Output the [X, Y] coordinate of the center of the cell containing the given text.  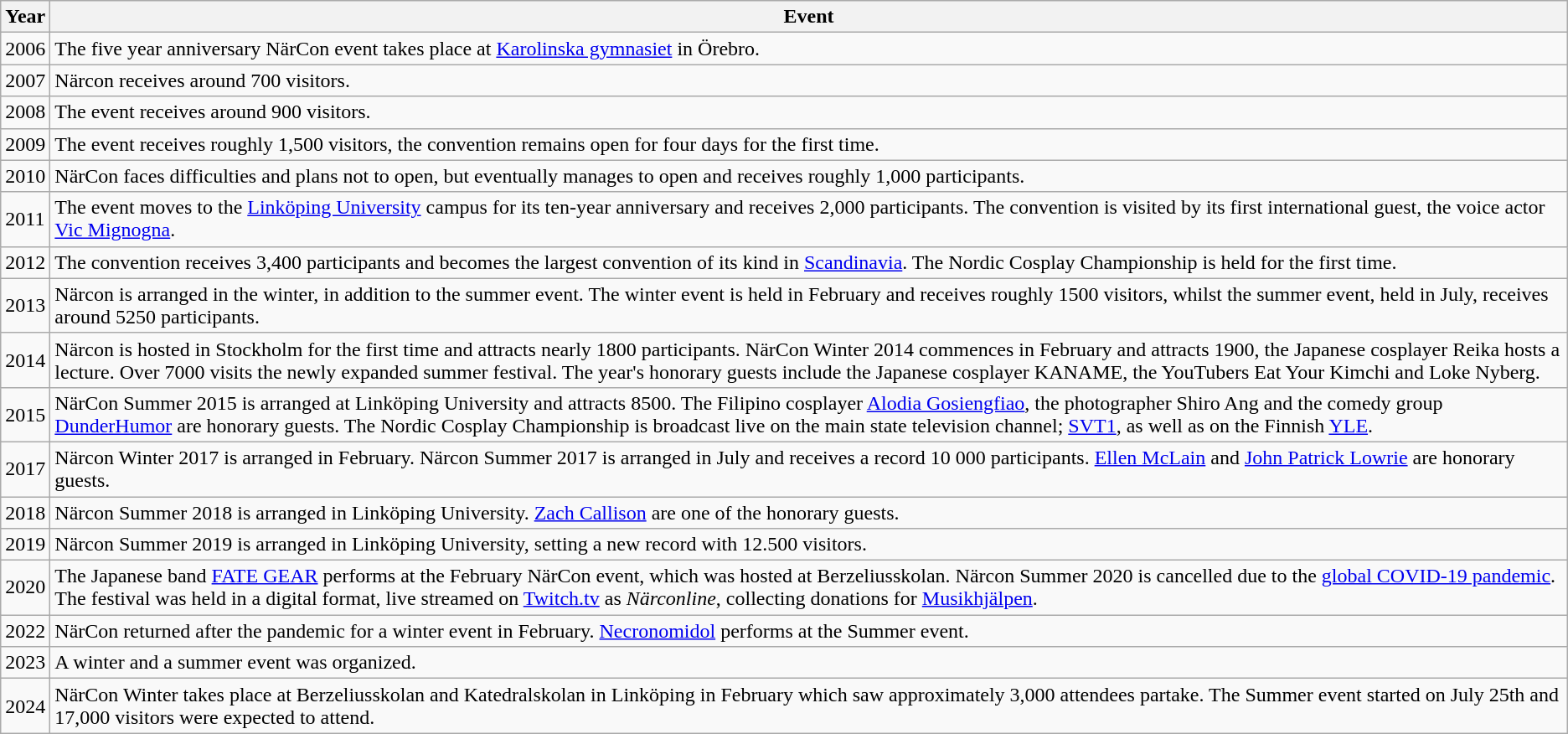
2014 [25, 360]
2006 [25, 49]
2007 [25, 80]
Event [809, 17]
The event receives roughly 1,500 visitors, the convention remains open for four days for the first time. [809, 144]
2015 [25, 414]
2024 [25, 706]
Year [25, 17]
Närcon Summer 2018 is arranged in Linköping University. Zach Callison are one of the honorary guests. [809, 512]
2010 [25, 176]
A winter and a summer event was organized. [809, 663]
2018 [25, 512]
2013 [25, 305]
NärCon returned after the pandemic for a winter event in February. Necronomidol performs at the Summer event. [809, 631]
2009 [25, 144]
2012 [25, 262]
2022 [25, 631]
NärCon faces difficulties and plans not to open, but eventually manages to open and receives roughly 1,000 participants. [809, 176]
2020 [25, 588]
The event receives around 900 visitors. [809, 112]
Närcon receives around 700 visitors. [809, 80]
Närcon Summer 2019 is arranged in Linköping University, setting a new record with 12.500 visitors. [809, 545]
2017 [25, 469]
2008 [25, 112]
2019 [25, 545]
2011 [25, 220]
The five year anniversary NärCon event takes place at Karolinska gymnasiet in Örebro. [809, 49]
2023 [25, 663]
